Scan for the cell matching the given text and deliver its (x, y) coordinate at center. 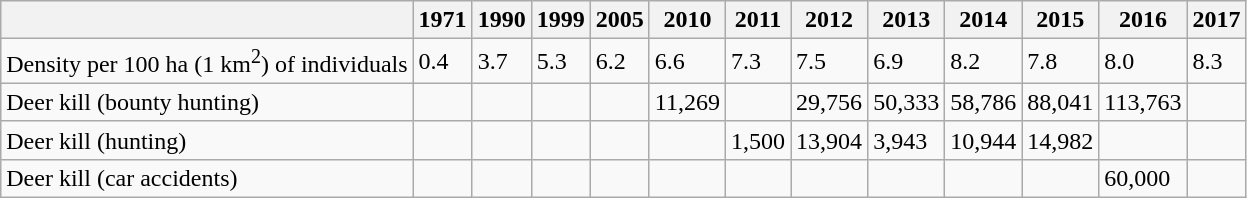
7.3 (758, 62)
6.9 (906, 62)
7.5 (830, 62)
Deer kill (hunting) (207, 140)
2016 (1143, 20)
50,333 (906, 102)
2013 (906, 20)
Deer kill (car accidents) (207, 178)
0.4 (442, 62)
13,904 (830, 140)
2012 (830, 20)
6.6 (687, 62)
2011 (758, 20)
3,943 (906, 140)
8.3 (1216, 62)
14,982 (1060, 140)
Deer kill (bounty hunting) (207, 102)
29,756 (830, 102)
8.0 (1143, 62)
10,944 (984, 140)
7.8 (1060, 62)
2014 (984, 20)
6.2 (620, 62)
11,269 (687, 102)
Density per 100 ha (1 km2) of individuals (207, 62)
58,786 (984, 102)
8.2 (984, 62)
88,041 (1060, 102)
60,000 (1143, 178)
1,500 (758, 140)
2015 (1060, 20)
2017 (1216, 20)
2005 (620, 20)
113,763 (1143, 102)
2010 (687, 20)
5.3 (560, 62)
3.7 (502, 62)
1971 (442, 20)
1990 (502, 20)
1999 (560, 20)
